Identify which cell holds the provided text, then report its (X, Y) central coordinate. 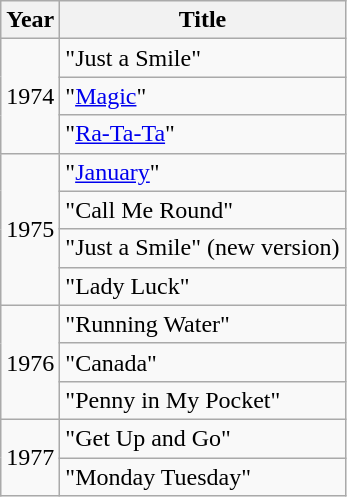
"Canada" (202, 362)
Year (30, 20)
"Magic" (202, 96)
"Get Up and Go" (202, 438)
"Penny in My Pocket" (202, 400)
"Ra-Ta-Ta" (202, 134)
1977 (30, 457)
"Call Me Round" (202, 210)
1975 (30, 229)
"Just a Smile" (new version) (202, 248)
"Lady Luck" (202, 286)
"January" (202, 172)
Title (202, 20)
"Monday Tuesday" (202, 477)
1974 (30, 96)
"Running Water" (202, 324)
"Just a Smile" (202, 58)
1976 (30, 362)
